Detect which cell encompasses the target text, then output its (X, Y) center coordinate. 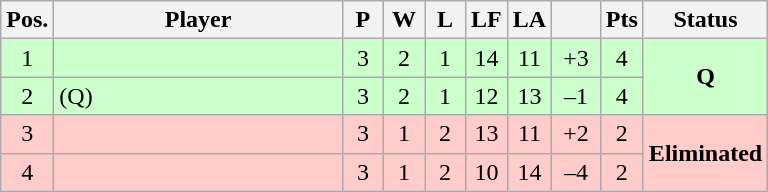
12 (487, 96)
–4 (576, 172)
Eliminated (705, 153)
Player (198, 20)
LA (529, 20)
P (362, 20)
Q (705, 77)
Pos. (28, 20)
+2 (576, 134)
W (404, 20)
Pts (622, 20)
LF (487, 20)
10 (487, 172)
+3 (576, 58)
Status (705, 20)
L (444, 20)
–1 (576, 96)
(Q) (198, 96)
